Locate the cell with the specified text and output its (x, y) center coordinate. 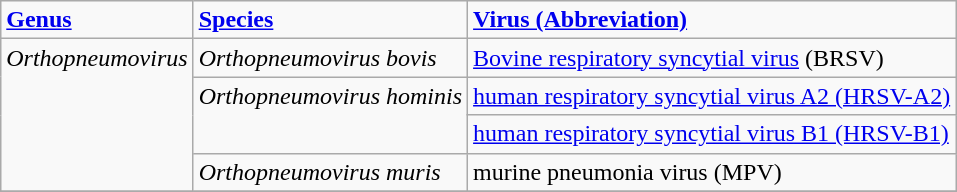
Species (330, 20)
Orthopneumovirus (97, 115)
Orthopneumovirus hominis (330, 115)
murine pneumonia virus (MPV) (712, 172)
Orthopneumovirus bovis (330, 58)
Virus (Abbreviation) (712, 20)
Genus (97, 20)
Bovine respiratory syncytial virus (BRSV) (712, 58)
Orthopneumovirus muris (330, 172)
human respiratory syncytial virus A2 (HRSV-A2) (712, 96)
human respiratory syncytial virus B1 (HRSV-B1) (712, 134)
